Determine the [x, y] coordinate at the center of the cell enclosing the given text.  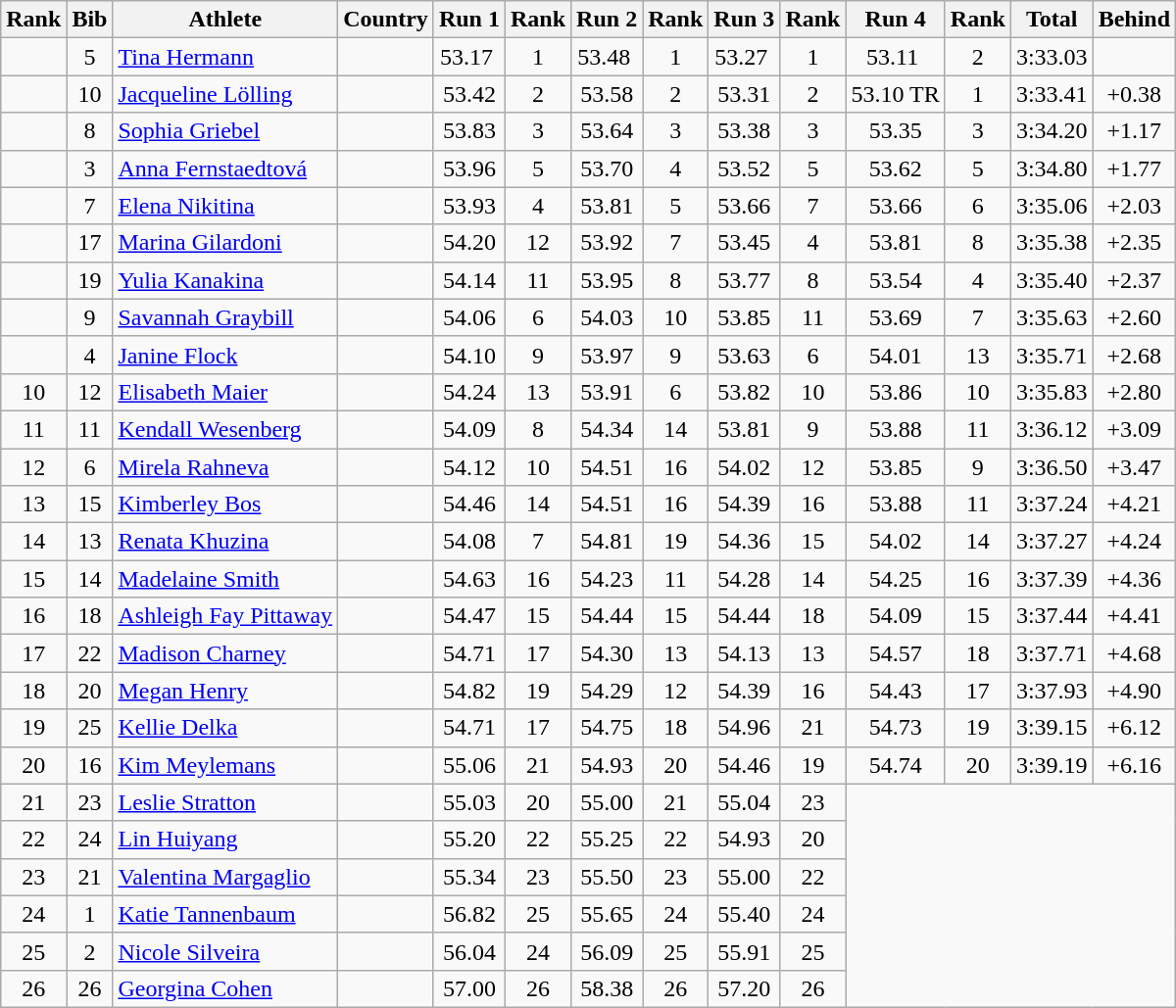
Lin Huiyang [225, 840]
Leslie Stratton [225, 802]
Jacqueline Lölling [225, 94]
53.95 [608, 280]
+2.60 [1134, 317]
Tina Hermann [225, 57]
53.54 [896, 280]
+0.38 [1134, 94]
57.00 [468, 988]
Madison Charney [225, 653]
53.97 [608, 355]
54.23 [608, 579]
53.45 [745, 243]
Sophia Griebel [225, 131]
54.82 [468, 691]
55.91 [745, 951]
3:35.63 [1052, 317]
56.82 [468, 914]
54.06 [468, 317]
Elisabeth Maier [225, 392]
Country [386, 20]
53.52 [745, 168]
54.73 [896, 728]
53.27 [745, 57]
Anna Fernstaedtová [225, 168]
Run 4 [896, 20]
54.30 [608, 653]
3:39.19 [1052, 765]
53.35 [896, 131]
Run 2 [608, 20]
Behind [1134, 20]
+4.41 [1134, 616]
57.20 [745, 988]
3:35.71 [1052, 355]
Athlete [225, 20]
53.48 [608, 57]
Katie Tannenbaum [225, 914]
Renata Khuzina [225, 542]
54.36 [745, 542]
3:39.15 [1052, 728]
+4.36 [1134, 579]
+2.80 [1134, 392]
+4.21 [1134, 504]
3:36.50 [1052, 467]
55.50 [608, 877]
53.69 [896, 317]
56.04 [468, 951]
Kellie Delka [225, 728]
Valentina Margaglio [225, 877]
54.25 [896, 579]
3:34.20 [1052, 131]
53.38 [745, 131]
Janine Flock [225, 355]
Georgina Cohen [225, 988]
3:35.38 [1052, 243]
3:37.39 [1052, 579]
54.43 [896, 691]
+1.17 [1134, 131]
3:37.27 [1052, 542]
55.04 [745, 802]
3:35.06 [1052, 206]
54.96 [745, 728]
54.81 [608, 542]
Run 3 [745, 20]
+4.90 [1134, 691]
55.34 [468, 877]
3:37.44 [1052, 616]
54.14 [468, 280]
53.82 [745, 392]
Elena Nikitina [225, 206]
54.13 [745, 653]
53.63 [745, 355]
3:36.12 [1052, 429]
54.20 [468, 243]
55.40 [745, 914]
55.20 [468, 840]
+1.77 [1134, 168]
54.63 [468, 579]
53.17 [468, 57]
54.12 [468, 467]
53.31 [745, 94]
53.64 [608, 131]
3:37.93 [1052, 691]
53.70 [608, 168]
54.57 [896, 653]
55.65 [608, 914]
3:37.24 [1052, 504]
53.86 [896, 392]
+3.09 [1134, 429]
54.74 [896, 765]
54.75 [608, 728]
+2.68 [1134, 355]
54.01 [896, 355]
54.24 [468, 392]
54.29 [608, 691]
54.28 [745, 579]
+2.37 [1134, 280]
Madelaine Smith [225, 579]
3:35.83 [1052, 392]
53.58 [608, 94]
55.03 [468, 802]
+2.03 [1134, 206]
Savannah Graybill [225, 317]
53.42 [468, 94]
Kimberley Bos [225, 504]
Total [1052, 20]
Run 1 [468, 20]
Kim Meylemans [225, 765]
53.62 [896, 168]
54.47 [468, 616]
Ashleigh Fay Pittaway [225, 616]
Megan Henry [225, 691]
3:37.71 [1052, 653]
54.34 [608, 429]
53.93 [468, 206]
54.08 [468, 542]
55.25 [608, 840]
56.09 [608, 951]
54.10 [468, 355]
+2.35 [1134, 243]
+4.24 [1134, 542]
53.11 [896, 57]
3:34.80 [1052, 168]
3:33.03 [1052, 57]
53.77 [745, 280]
55.06 [468, 765]
3:35.40 [1052, 280]
58.38 [608, 988]
+6.16 [1134, 765]
Mirela Rahneva [225, 467]
53.10 TR [896, 94]
+6.12 [1134, 728]
Yulia Kanakina [225, 280]
+3.47 [1134, 467]
Kendall Wesenberg [225, 429]
53.92 [608, 243]
53.91 [608, 392]
53.83 [468, 131]
Nicole Silveira [225, 951]
+4.68 [1134, 653]
3:33.41 [1052, 94]
Bib [90, 20]
54.03 [608, 317]
Marina Gilardoni [225, 243]
53.96 [468, 168]
